Locate the cell with the specified text and output its [X, Y] center coordinate. 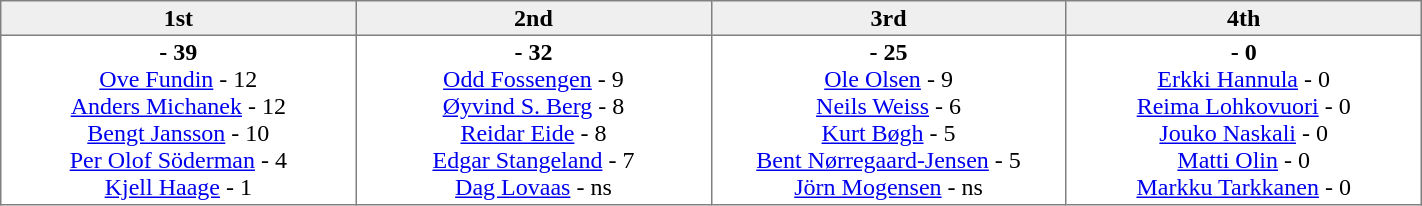
2nd [534, 18]
- 39Ove Fundin - 12Anders Michanek - 12Bengt Jansson - 10Per Olof Söderman - 4Kjell Haage - 1 [178, 120]
- 32Odd Fossengen - 9Øyvind S. Berg - 8Reidar Eide - 8Edgar Stangeland - 7Dag Lovaas - ns [534, 120]
4th [1244, 18]
- 25Ole Olsen - 9Neils Weiss - 6Kurt Bøgh - 5Bent Nørregaard-Jensen - 5Jörn Mogensen - ns [888, 120]
- 0Erkki Hannula - 0Reima Lohkovuori - 0Jouko Naskali - 0Matti Olin - 0Markku Tarkkanen - 0 [1244, 120]
1st [178, 18]
3rd [888, 18]
